Pinpoint the cell where the given text exists, returning its [x, y] midpoint coordinate. 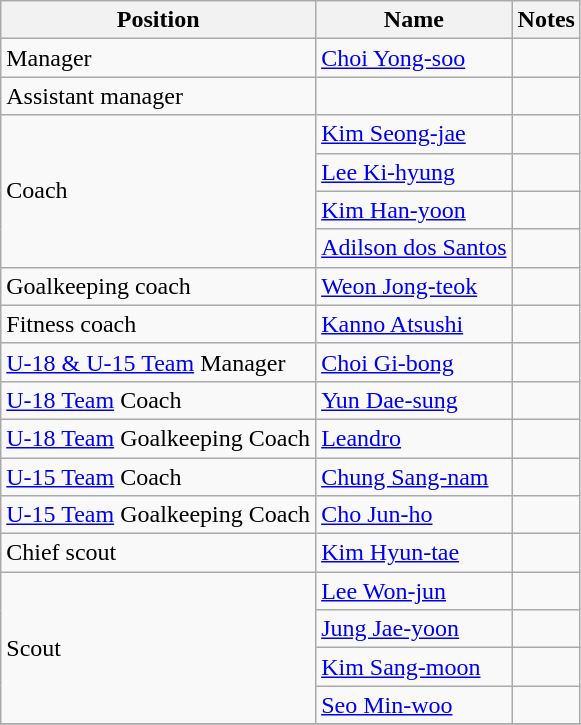
U-18 & U-15 Team Manager [158, 362]
Jung Jae-yoon [414, 629]
Name [414, 20]
U-15 Team Goalkeeping Coach [158, 515]
U-18 Team Coach [158, 400]
Kanno Atsushi [414, 324]
Leandro [414, 438]
Lee Won-jun [414, 591]
Chief scout [158, 553]
Goalkeeping coach [158, 286]
Kim Seong-jae [414, 134]
Chung Sang-nam [414, 477]
Kim Han-yoon [414, 210]
Choi Yong-soo [414, 58]
Cho Jun-ho [414, 515]
Weon Jong-teok [414, 286]
Assistant manager [158, 96]
Notes [546, 20]
Position [158, 20]
Fitness coach [158, 324]
Kim Sang-moon [414, 667]
Manager [158, 58]
Choi Gi-bong [414, 362]
Yun Dae-sung [414, 400]
Scout [158, 648]
Lee Ki-hyung [414, 172]
Kim Hyun-tae [414, 553]
Seo Min-woo [414, 705]
Adilson dos Santos [414, 248]
Coach [158, 191]
U-18 Team Goalkeeping Coach [158, 438]
U-15 Team Coach [158, 477]
